Pinpoint the cell where the given text exists, returning its (x, y) midpoint coordinate. 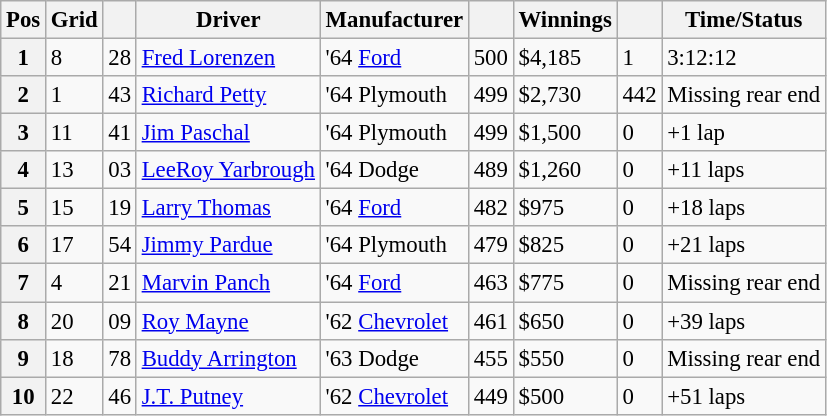
+21 laps (744, 245)
15 (74, 208)
+51 laps (744, 396)
$650 (565, 321)
LeeRoy Yarbrough (228, 170)
$1,500 (565, 133)
41 (120, 133)
19 (120, 208)
Larry Thomas (228, 208)
+1 lap (744, 133)
10 (24, 396)
Marvin Panch (228, 283)
Grid (74, 20)
463 (490, 283)
442 (640, 95)
20 (74, 321)
$550 (565, 358)
'64 Dodge (394, 170)
28 (120, 58)
500 (490, 58)
11 (74, 133)
+39 laps (744, 321)
21 (120, 283)
3 (24, 133)
22 (74, 396)
455 (490, 358)
Manufacturer (394, 20)
3:12:12 (744, 58)
Buddy Arrington (228, 358)
+11 laps (744, 170)
Time/Status (744, 20)
Pos (24, 20)
449 (490, 396)
18 (74, 358)
46 (120, 396)
6 (24, 245)
Jimmy Pardue (228, 245)
17 (74, 245)
$825 (565, 245)
43 (120, 95)
09 (120, 321)
78 (120, 358)
'63 Dodge (394, 358)
Roy Mayne (228, 321)
$975 (565, 208)
Richard Petty (228, 95)
$4,185 (565, 58)
461 (490, 321)
2 (24, 95)
5 (24, 208)
Driver (228, 20)
479 (490, 245)
03 (120, 170)
Fred Lorenzen (228, 58)
489 (490, 170)
482 (490, 208)
7 (24, 283)
54 (120, 245)
+18 laps (744, 208)
Winnings (565, 20)
$2,730 (565, 95)
$1,260 (565, 170)
9 (24, 358)
$775 (565, 283)
13 (74, 170)
J.T. Putney (228, 396)
$500 (565, 396)
Jim Paschal (228, 133)
